Return [x, y] of the center of cell containing provided text 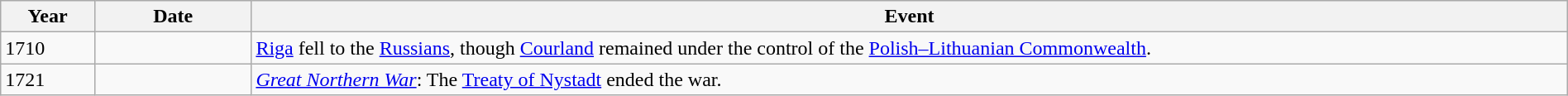
Event [910, 17]
Riga fell to the Russians, though Courland remained under the control of the Polish–Lithuanian Commonwealth. [910, 48]
1721 [48, 79]
Great Northern War: The Treaty of Nystadt ended the war. [910, 79]
1710 [48, 48]
Date [172, 17]
Year [48, 17]
